Determine the [X, Y] coordinate at the center of the cell enclosing the given text.  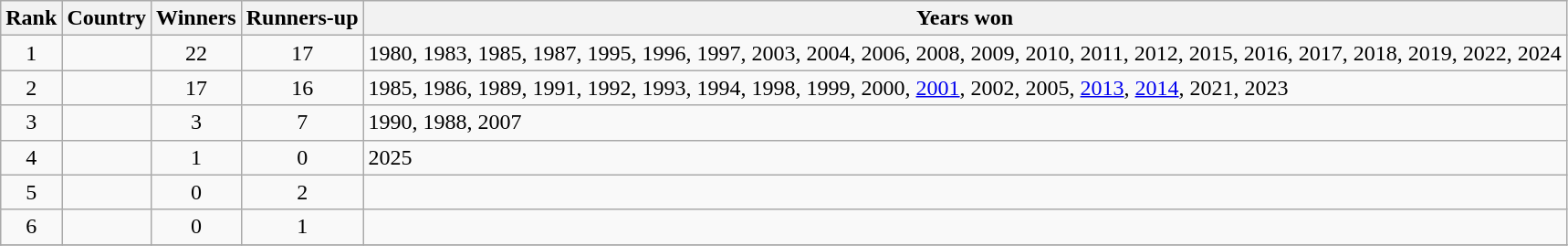
Years won [965, 18]
2025 [965, 157]
16 [302, 88]
1980, 1983, 1985, 1987, 1995, 1996, 1997, 2003, 2004, 2006, 2008, 2009, 2010, 2011, 2012, 2015, 2016, 2017, 2018, 2019, 2022, 2024 [965, 53]
6 [31, 227]
Runners-up [302, 18]
Winners [197, 18]
Rank [31, 18]
1985, 1986, 1989, 1991, 1992, 1993, 1994, 1998, 1999, 2000, 2001, 2002, 2005, 2013, 2014, 2021, 2023 [965, 88]
1990, 1988, 2007 [965, 123]
7 [302, 123]
4 [31, 157]
Country [107, 18]
5 [31, 192]
22 [197, 53]
